Return [X, Y] of the center of cell containing provided text 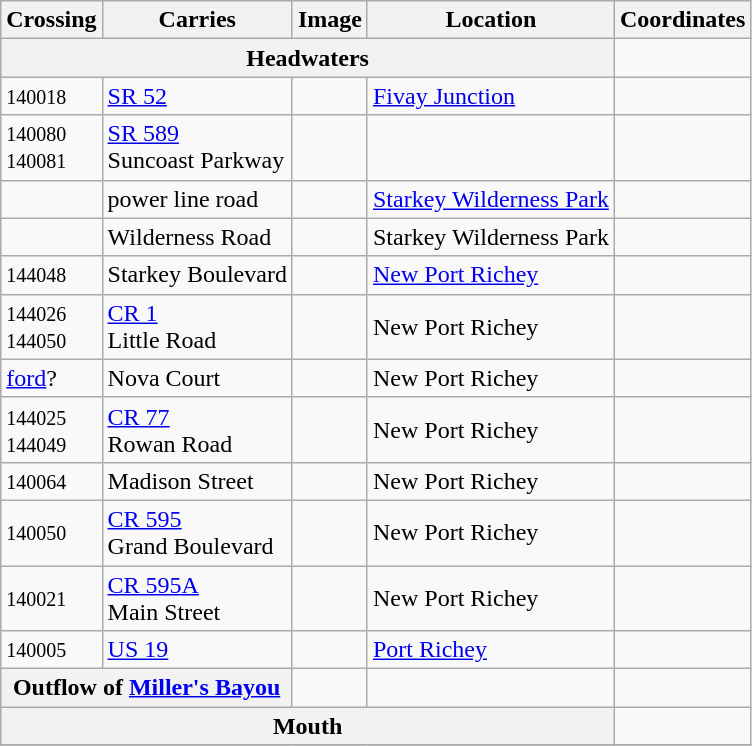
Port Richey [490, 650]
140064 [52, 481]
CR 595AMain Street [197, 598]
Mouth [308, 726]
Starkey Boulevard [197, 275]
Fivay Junction [490, 96]
Madison Street [197, 481]
Headwaters [308, 58]
SR 52 [197, 96]
Outflow of Miller's Bayou [147, 688]
Coordinates [682, 20]
Wilderness Road [197, 237]
US 19 [197, 650]
144026144050 [52, 326]
140005 [52, 650]
CR 77Rowan Road [197, 430]
ford? [52, 378]
140080140081 [52, 148]
Image [330, 20]
Location [490, 20]
140021 [52, 598]
SR 589Suncoast Parkway [197, 148]
144025144049 [52, 430]
CR 1Little Road [197, 326]
Nova Court [197, 378]
Carries [197, 20]
144048 [52, 275]
CR 595Grand Boulevard [197, 532]
140018 [52, 96]
Crossing [52, 20]
140050 [52, 532]
power line road [197, 199]
